Search for the cell housing the specified text and yield its (X, Y) center coordinate. 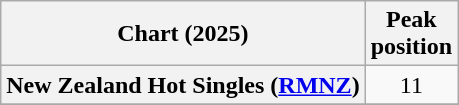
New Zealand Hot Singles (RMNZ) (183, 85)
11 (411, 85)
Peakposition (411, 34)
Chart (2025) (183, 34)
